Identify which cell holds the provided text, then report its (X, Y) central coordinate. 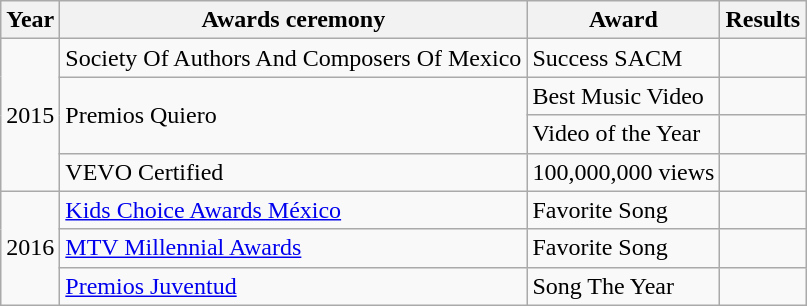
MTV Millennial Awards (294, 248)
2016 (30, 248)
Society Of Authors And Composers Of Mexico (294, 58)
Results (763, 20)
Year (30, 20)
VEVO Certified (294, 172)
Kids Choice Awards México (294, 210)
Award (624, 20)
2015 (30, 115)
Awards ceremony (294, 20)
Video of the Year (624, 134)
100,000,000 views (624, 172)
Premios Quiero (294, 115)
Success SACM (624, 58)
Song The Year (624, 286)
Premios Juventud (294, 286)
Best Music Video (624, 96)
